Extract the (X, Y) coordinate from the center of the cell holding the provided text.  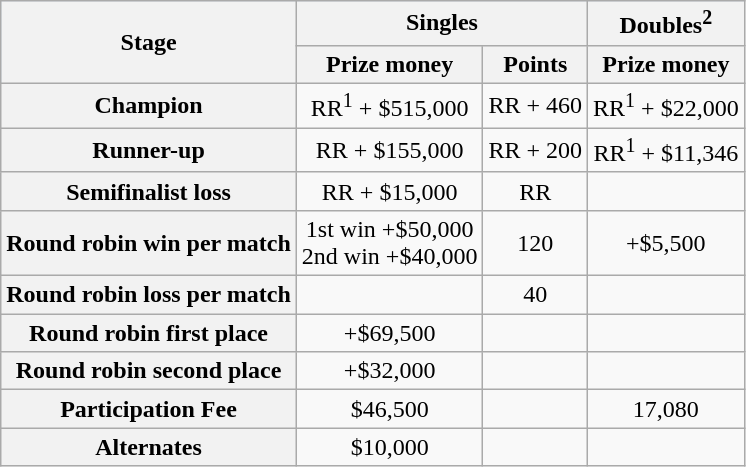
RR + 460 (536, 106)
Participation Fee (149, 409)
Round robin win per match (149, 244)
Semifinalist loss (149, 191)
Stage (149, 42)
1st win +$50,0002nd win +$40,000 (390, 244)
Round robin second place (149, 371)
Runner-up (149, 150)
40 (536, 295)
RR + $15,000 (390, 191)
120 (536, 244)
Doubles2 (666, 24)
RR + 200 (536, 150)
Singles (442, 24)
Champion (149, 106)
RR (536, 191)
Round robin first place (149, 333)
17,080 (666, 409)
+$69,500 (390, 333)
RR1 + $11,346 (666, 150)
+$32,000 (390, 371)
Points (536, 64)
$10,000 (390, 447)
Round robin loss per match (149, 295)
Alternates (149, 447)
+$5,500 (666, 244)
$46,500 (390, 409)
RR + $155,000 (390, 150)
RR1 + $22,000 (666, 106)
RR1 + $515,000 (390, 106)
